Extract the (X, Y) coordinate from the center of the cell holding the provided text.  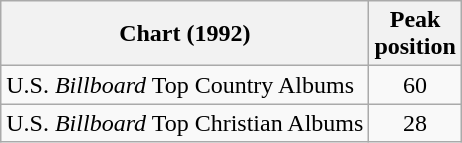
28 (415, 123)
Chart (1992) (185, 34)
U.S. Billboard Top Country Albums (185, 85)
Peakposition (415, 34)
60 (415, 85)
U.S. Billboard Top Christian Albums (185, 123)
